Search for the cell housing the specified text and yield its (x, y) center coordinate. 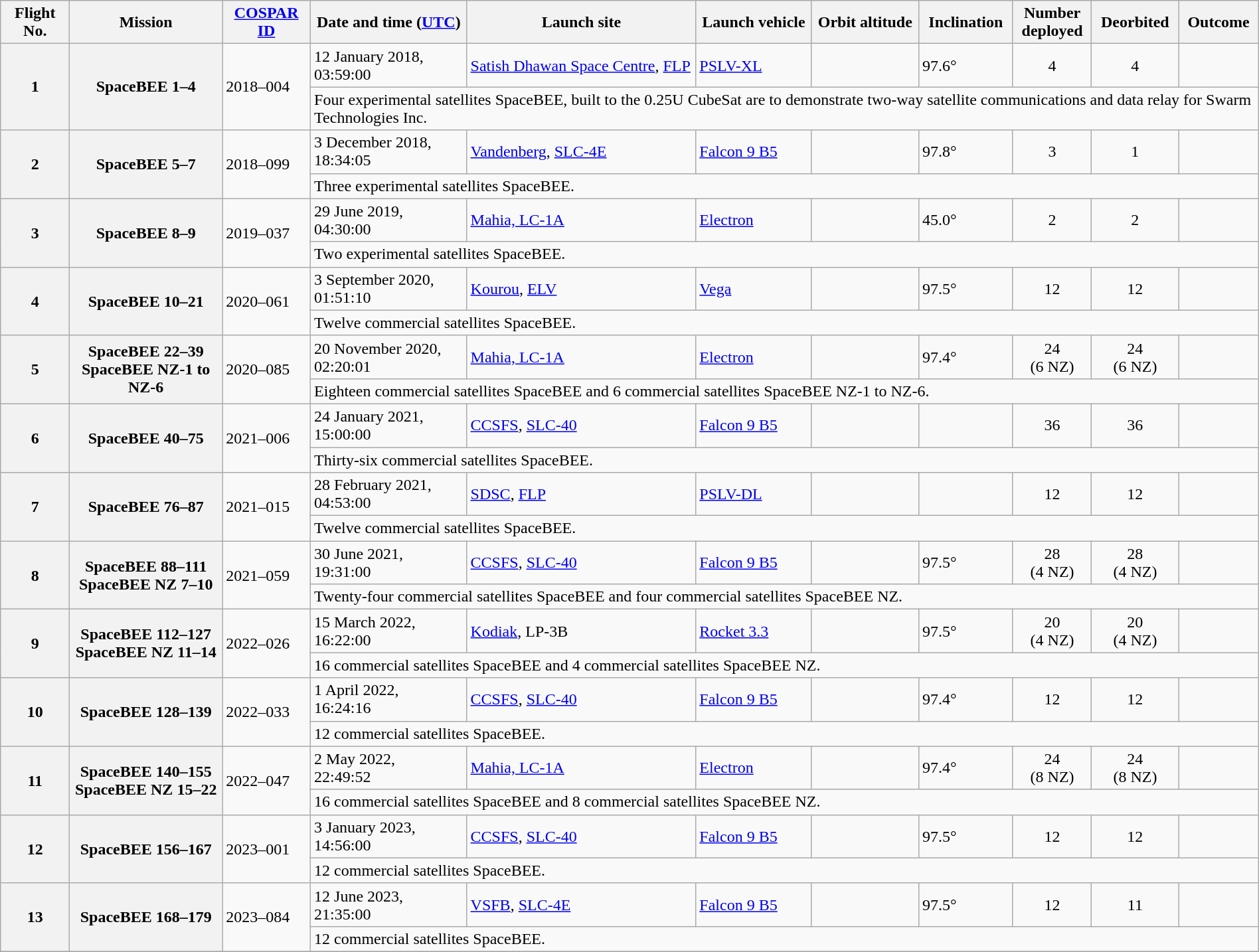
10 (35, 712)
5 (35, 369)
SpaceBEE 22–39SpaceBEE NZ-1 to NZ-6 (146, 369)
SpaceBEE 76–87 (146, 507)
3 December 2018,18:34:05 (389, 151)
Launch vehicle (754, 23)
2018–004 (267, 87)
SpaceBEE 140–155SpaceBEE NZ 15–22 (146, 781)
SpaceBEE 112–127SpaceBEE NZ 11–14 (146, 644)
30 June 2021,19:31:00 (389, 563)
SDSC, FLP (582, 494)
Orbit altitude (865, 23)
Date and time (UTC) (389, 23)
Flight No. (35, 23)
SpaceBEE 1–4 (146, 87)
Satish Dhawan Space Centre, FLP (582, 65)
2021–015 (267, 507)
2022–047 (267, 781)
SpaceBEE 8–9 (146, 232)
97.6° (965, 65)
20 November 2020,02:20:01 (389, 357)
Launch site (582, 23)
9 (35, 644)
45.0° (965, 220)
3 January 2023,14:56:00 (389, 836)
SpaceBEE 156–167 (146, 848)
Eighteen commercial satellites SpaceBEE and 6 commercial satellites SpaceBEE NZ-1 to NZ-6. (785, 391)
2020–061 (267, 301)
SpaceBEE 128–139 (146, 712)
Kodiak, LP-3B (582, 631)
SpaceBEE 40–75 (146, 438)
Vandenberg, SLC-4E (582, 151)
SpaceBEE 88–111SpaceBEE NZ 7–10 (146, 575)
16 commercial satellites SpaceBEE and 8 commercial satellites SpaceBEE NZ. (785, 802)
2022–026 (267, 644)
VSFB, SLC-4E (582, 904)
97.8° (965, 151)
Thirty-six commercial satellites SpaceBEE. (785, 460)
16 commercial satellites SpaceBEE and 4 commercial satellites SpaceBEE NZ. (785, 665)
2021–059 (267, 575)
PSLV-XL (754, 65)
Outcome (1218, 23)
2018–099 (267, 165)
Deorbited (1135, 23)
Mission (146, 23)
1 April 2022,16:24:16 (389, 700)
2023–084 (267, 917)
Kourou, ELV (582, 288)
2019–037 (267, 232)
8 (35, 575)
2022–033 (267, 712)
6 (35, 438)
2023–001 (267, 848)
Numberdeployed (1052, 23)
SpaceBEE 10–21 (146, 301)
SpaceBEE 168–179 (146, 917)
15 March 2022,16:22:00 (389, 631)
2021–006 (267, 438)
Rocket 3.3 (754, 631)
28 February 2021,04:53:00 (389, 494)
2020–085 (267, 369)
12 January 2018,03:59:00 (389, 65)
29 June 2019,04:30:00 (389, 220)
COSPAR ID (267, 23)
Twenty-four commercial satellites SpaceBEE and four commercial satellites SpaceBEE NZ. (785, 597)
13 (35, 917)
3 September 2020,01:51:10 (389, 288)
PSLV-DL (754, 494)
SpaceBEE 5–7 (146, 165)
Inclination (965, 23)
24 January 2021,15:00:00 (389, 425)
Two experimental satellites SpaceBEE. (785, 254)
12 June 2023,21:35:00 (389, 904)
7 (35, 507)
Vega (754, 288)
2 May 2022,22:49:52 (389, 767)
Three experimental satellites SpaceBEE. (785, 186)
